For the text-containing cell, return its midpoint in [x, y] coordinate format. 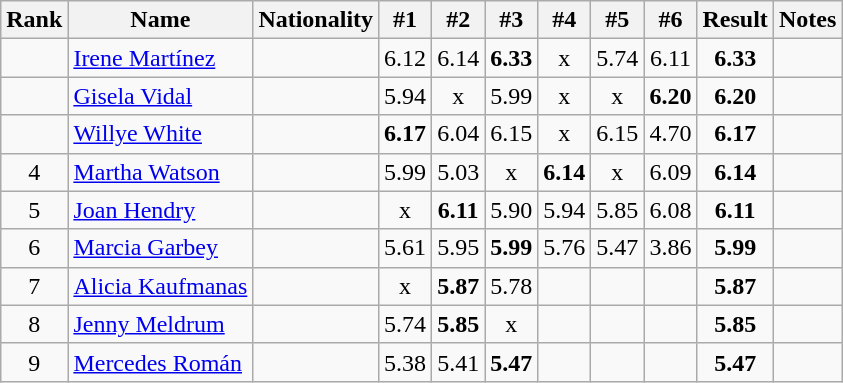
Marcia Garbey [160, 248]
6.04 [458, 134]
Joan Hendry [160, 210]
4.70 [670, 134]
#2 [458, 20]
5.61 [406, 248]
Result [735, 20]
5 [34, 210]
Nationality [316, 20]
5.41 [458, 362]
Irene Martínez [160, 58]
8 [34, 324]
Jenny Meldrum [160, 324]
#6 [670, 20]
6.09 [670, 172]
Rank [34, 20]
Willye White [160, 134]
6 [34, 248]
9 [34, 362]
7 [34, 286]
#4 [564, 20]
6.12 [406, 58]
Name [160, 20]
Mercedes Román [160, 362]
6.08 [670, 210]
4 [34, 172]
5.38 [406, 362]
Alicia Kaufmanas [160, 286]
5.95 [458, 248]
Notes [807, 20]
5.90 [512, 210]
Martha Watson [160, 172]
5.76 [564, 248]
#5 [618, 20]
#1 [406, 20]
5.78 [512, 286]
5.03 [458, 172]
#3 [512, 20]
3.86 [670, 248]
Gisela Vidal [160, 96]
